Find where the given text appears and provide that cell's center as (x, y) coordinate. 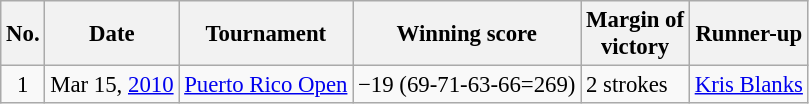
Mar 15, 2010 (112, 85)
Date (112, 34)
Winning score (467, 34)
Tournament (266, 34)
Runner-up (748, 34)
1 (23, 85)
2 strokes (636, 85)
Margin ofvictory (636, 34)
No. (23, 34)
−19 (69-71-63-66=269) (467, 85)
Puerto Rico Open (266, 85)
Kris Blanks (748, 85)
